Return the (x, y) coordinate for the center point of the cell that contains the specified text.  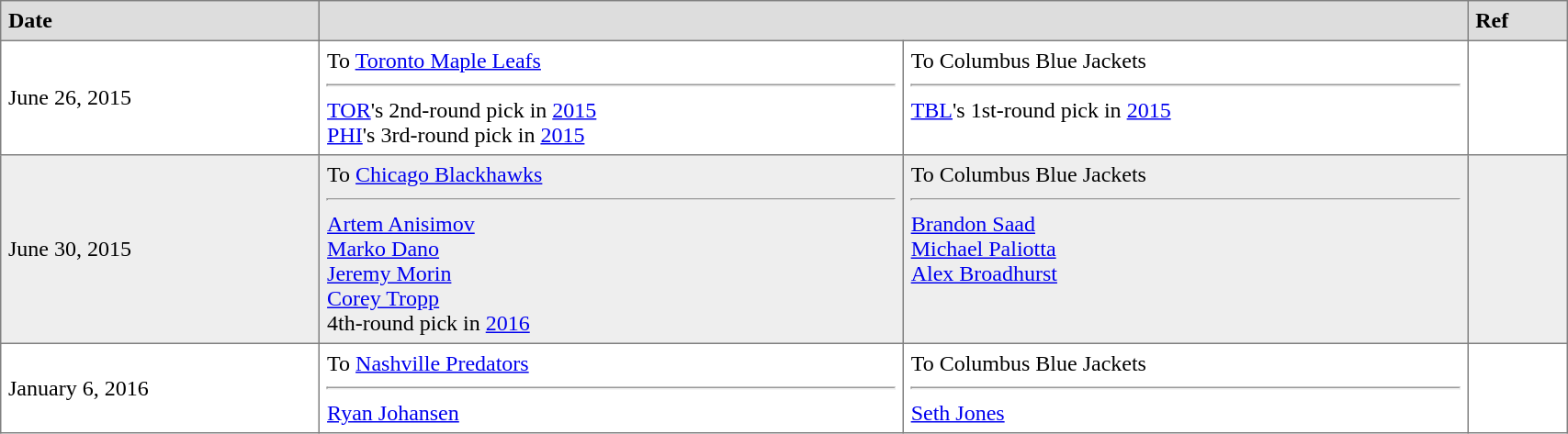
Ref (1517, 21)
To Toronto Maple Leafs TOR's 2nd-round pick in 2015PHI's 3rd-round pick in 2015 (612, 97)
To Nashville Predators Ryan Johansen (612, 388)
June 30, 2015 (160, 250)
To Columbus Blue Jackets Seth Jones (1185, 388)
January 6, 2016 (160, 388)
To Columbus Blue Jackets Brandon SaadMichael PaliottaAlex Broadhurst (1185, 250)
June 26, 2015 (160, 97)
To Chicago Blackhawks Artem AnisimovMarko DanoJeremy MorinCorey Tropp4th-round pick in 2016 (612, 250)
To Columbus Blue Jackets TBL's 1st-round pick in 2015 (1185, 97)
Date (160, 21)
